Detect which cell encompasses the target text, then output its (X, Y) center coordinate. 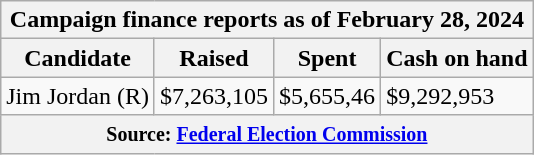
Campaign finance reports as of February 28, 2024 (267, 20)
Source: Federal Election Commission (267, 134)
Jim Jordan (R) (78, 96)
Raised (214, 58)
Spent (328, 58)
$7,263,105 (214, 96)
Cash on hand (457, 58)
Candidate (78, 58)
$5,655,46 (328, 96)
$9,292,953 (457, 96)
